Output the [x, y] coordinate of the center of the cell containing the given text.  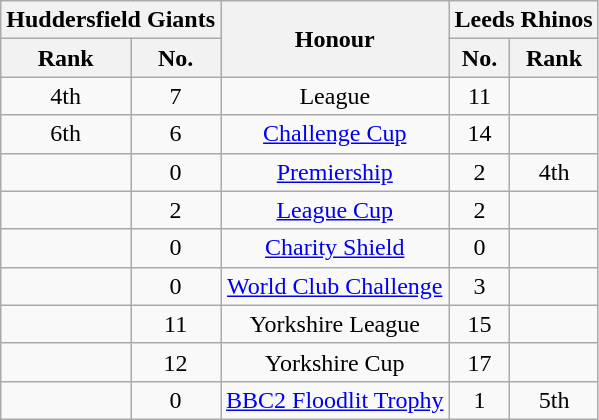
BBC2 Floodlit Trophy [335, 400]
Leeds Rhinos [524, 20]
Yorkshire Cup [335, 362]
1 [480, 400]
12 [176, 362]
Charity Shield [335, 248]
Honour [335, 39]
League Cup [335, 210]
17 [480, 362]
League [335, 96]
7 [176, 96]
15 [480, 324]
Huddersfield Giants [111, 20]
World Club Challenge [335, 286]
6 [176, 134]
14 [480, 134]
Yorkshire League [335, 324]
3 [480, 286]
Premiership [335, 172]
Challenge Cup [335, 134]
6th [66, 134]
5th [554, 400]
